Find where the given text appears and provide that cell's center as [X, Y] coordinate. 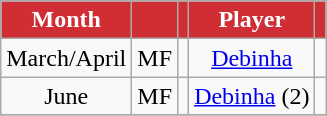
March/April [66, 58]
Player [252, 20]
Debinha (2) [252, 96]
Debinha [252, 58]
June [66, 96]
Month [66, 20]
